Return the [X, Y] coordinate for the center point of the cell that contains the specified text.  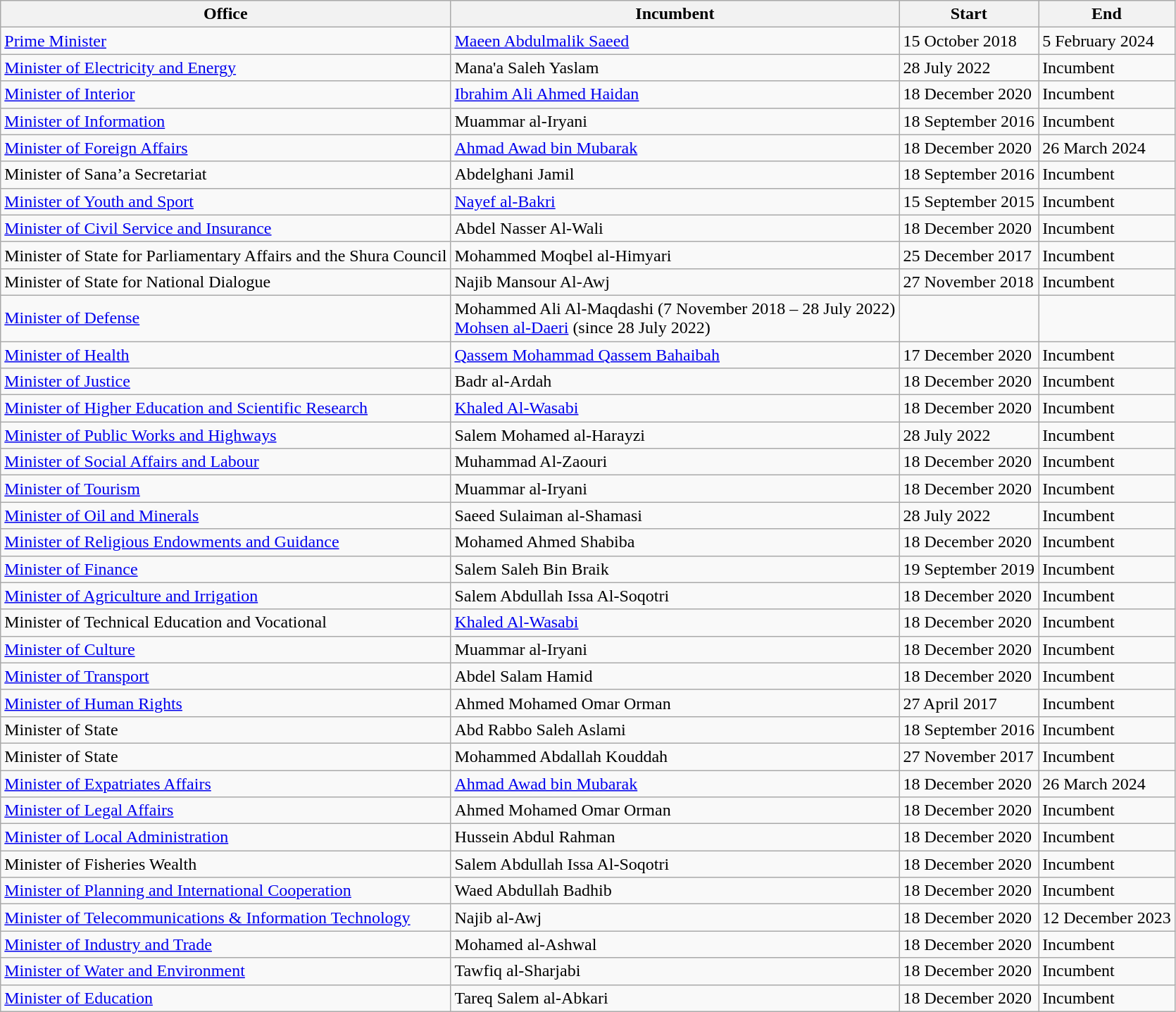
15 October 2018 [969, 41]
Minister of Public Works and Highways [225, 435]
Waed Abdullah Badhib [675, 891]
Minister of Information [225, 121]
17 December 2020 [969, 354]
Mohamed Ahmed Shabiba [675, 542]
Abdelghani Jamil [675, 175]
Minister of Fisheries Wealth [225, 864]
Minister of Finance [225, 569]
Nayef al-Bakri [675, 201]
End [1107, 14]
Mana'a Saleh Yaslam [675, 68]
Abd Rabbo Saleh Aslami [675, 730]
Prime Minister [225, 41]
Salem Saleh Bin Braik [675, 569]
27 November 2017 [969, 756]
Abdel Nasser Al-Wali [675, 228]
Start [969, 14]
Hussein Abdul Rahman [675, 837]
Abdel Salam Hamid [675, 676]
Maeen Abdulmalik Saeed [675, 41]
Minister of Higher Education and Scientific Research [225, 408]
Minister of Local Administration [225, 837]
Office [225, 14]
Mohamed al-Ashwal [675, 944]
Minister of Legal Affairs [225, 811]
Minister of Telecommunications & Information Technology [225, 918]
19 September 2019 [969, 569]
Mohammed Ali Al-Maqdashi (7 November 2018 – 28 July 2022)Mohsen al-Daeri (since 28 July 2022) [675, 318]
Minister of Water and Environment [225, 971]
Minister of Electricity and Energy [225, 68]
Minister of State for Parliamentary Affairs and the Shura Council [225, 255]
25 December 2017 [969, 255]
Minister of Industry and Trade [225, 944]
Minister of Health [225, 354]
Minister of Civil Service and Insurance [225, 228]
Minister of Culture [225, 649]
Minister of Youth and Sport [225, 201]
Minister of Human Rights [225, 703]
5 February 2024 [1107, 41]
Minister of Defense [225, 318]
Minister of Tourism [225, 489]
27 April 2017 [969, 703]
Minister of State for National Dialogue [225, 282]
Minister of Technical Education and Vocational [225, 623]
Salem Mohamed al-Harayzi [675, 435]
Minister of Agriculture and Irrigation [225, 596]
Minister of Education [225, 998]
Minister of Sana’a Secretariat [225, 175]
Najib al-Awj [675, 918]
Minister of Oil and Minerals [225, 516]
Badr al-Ardah [675, 382]
Ibrahim Ali Ahmed Haidan [675, 94]
Najib Mansour Al-Awj [675, 282]
Minister of Interior [225, 94]
Minister of Planning and International Cooperation [225, 891]
Mohammed Moqbel al-Himyari [675, 255]
Minister of Justice [225, 382]
Muhammad Al-Zaouri [675, 462]
Saeed Sulaiman al-Shamasi [675, 516]
Qassem Mohammad Qassem Bahaibah [675, 354]
Minister of Foreign Affairs [225, 148]
Minister of Religious Endowments and Guidance [225, 542]
Tareq Salem al-Abkari [675, 998]
Minister of Social Affairs and Labour [225, 462]
Minister of Expatriates Affairs [225, 784]
12 December 2023 [1107, 918]
15 September 2015 [969, 201]
Minister of Transport [225, 676]
Tawfiq al-Sharjabi [675, 971]
27 November 2018 [969, 282]
Mohammed Abdallah Kouddah [675, 756]
